Determine the (x, y) coordinate at the center of the cell enclosing the given text.  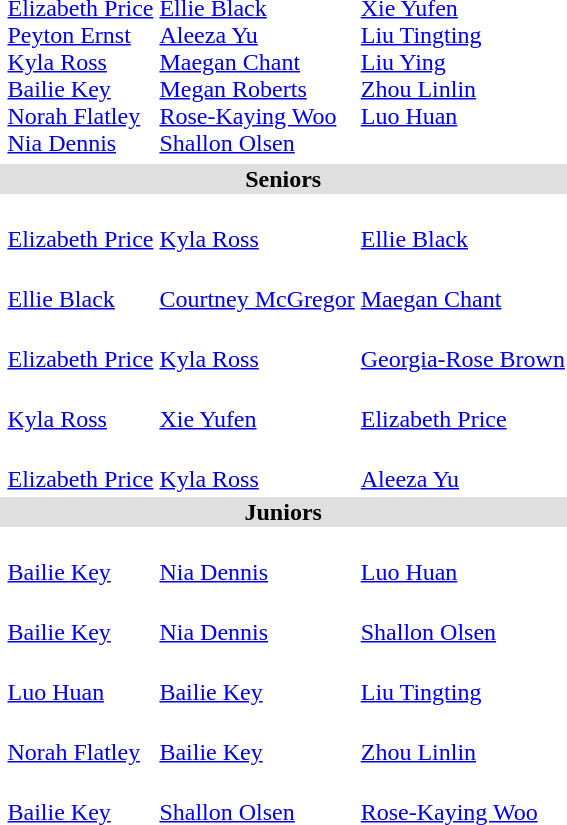
Seniors (283, 179)
Georgia-Rose Brown (462, 346)
Liu Tingting (462, 678)
Norah Flatley (80, 738)
Shallon Olsen (462, 618)
Courtney McGregor (257, 286)
Xie Yufen (257, 406)
Aleeza Yu (462, 466)
Zhou Linlin (462, 738)
Maegan Chant (462, 286)
Juniors (283, 512)
